For the text-containing cell, return its midpoint in [X, Y] coordinate format. 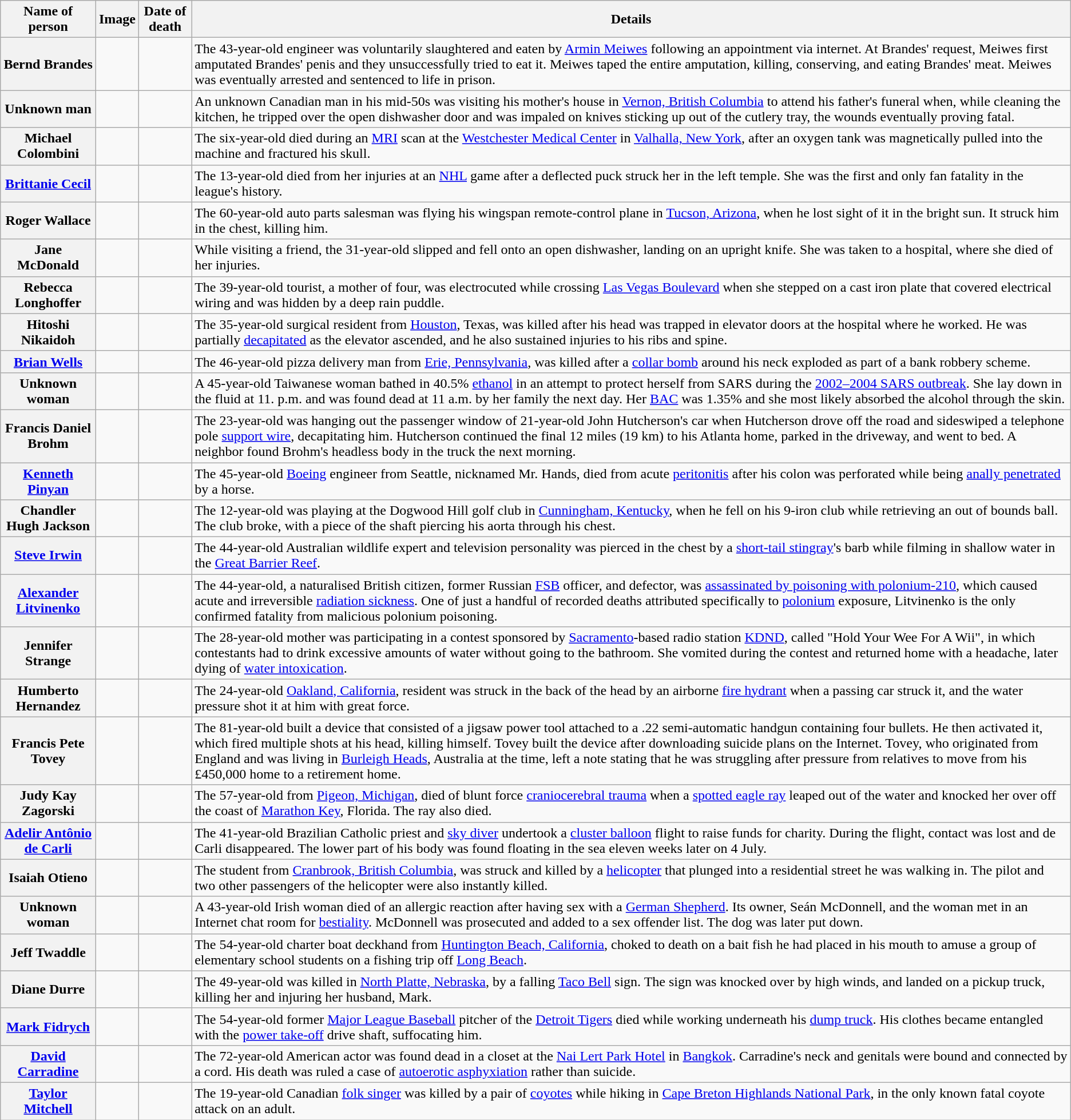
Isaiah Otieno [48, 877]
Francis Pete Tovey [48, 750]
Michael Colombini [48, 146]
Rebecca Longhoffer [48, 295]
Roger Wallace [48, 221]
Kenneth Pinyan [48, 480]
Date of death [165, 19]
Diane Durre [48, 990]
Taylor Mitchell [48, 1101]
Adelir Antônio de Carli [48, 841]
Brittanie Cecil [48, 183]
Name of person [48, 19]
Francis Daniel Brohm [48, 436]
Bernd Brandes [48, 64]
Judy Kay Zagorski [48, 803]
Humberto Hernandez [48, 698]
Alexander Litvinenko [48, 601]
David Carradine [48, 1064]
Image [117, 19]
Unknown man [48, 109]
Jeff Twaddle [48, 952]
Jennifer Strange [48, 653]
Jane McDonald [48, 257]
Mark Fidrych [48, 1026]
The 46-year-old pizza delivery man from Erie, Pennsylvania, was killed after a collar bomb around his neck exploded as part of a bank robbery scheme. [632, 362]
Brian Wells [48, 362]
Chandler Hugh Jackson [48, 518]
Steve Irwin [48, 556]
Details [632, 19]
Hitoshi Nikaidoh [48, 332]
